Identify which cell holds the provided text, then report its (X, Y) central coordinate. 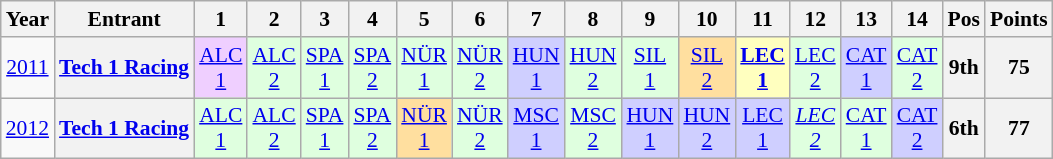
2011 (28, 68)
1 (220, 19)
Year (28, 19)
7 (536, 19)
12 (816, 19)
SIL1 (650, 68)
9 (650, 19)
75 (1019, 68)
77 (1019, 128)
Points (1019, 19)
6th (964, 128)
2 (274, 19)
Pos (964, 19)
MSC1 (536, 128)
10 (706, 19)
13 (866, 19)
6 (480, 19)
3 (325, 19)
2012 (28, 128)
4 (372, 19)
11 (762, 19)
9th (964, 68)
SIL2 (706, 68)
14 (918, 19)
MSC2 (594, 128)
8 (594, 19)
Entrant (124, 19)
5 (424, 19)
